Provide the [x, y] coordinate of the cell's center where the given text is located.  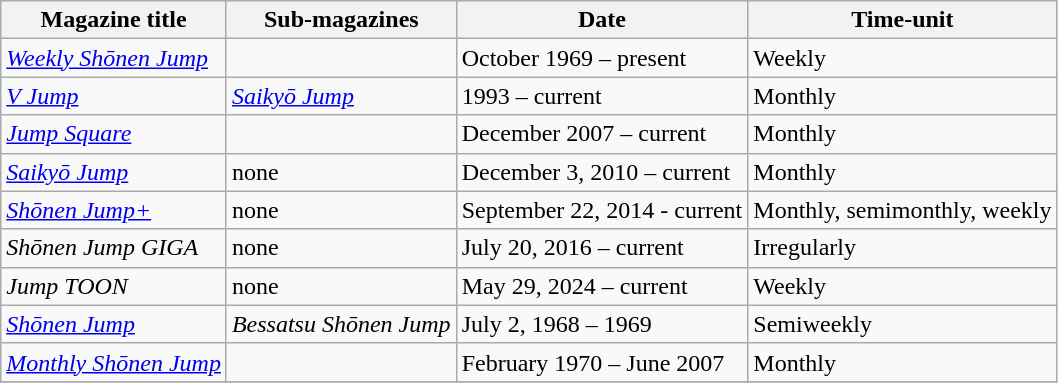
September 22, 2014 - current [602, 210]
Time-unit [902, 20]
V Jump [114, 96]
Date [602, 20]
1993 – current [602, 96]
Magazine title [114, 20]
July 20, 2016 – current [602, 248]
Semiweekly [902, 324]
Monthly Shōnen Jump [114, 362]
Shōnen Jump [114, 324]
Bessatsu Shōnen Jump [341, 324]
February 1970 – June 2007 [602, 362]
Shōnen Jump+ [114, 210]
Irregularly [902, 248]
Sub-magazines [341, 20]
Shōnen Jump GIGA [114, 248]
Jump TOON [114, 286]
May 29, 2024 – current [602, 286]
Weekly Shōnen Jump [114, 58]
Monthly, semimonthly, weekly [902, 210]
October 1969 – present [602, 58]
Jump Square [114, 134]
December 3, 2010 – current [602, 172]
December 2007 – current [602, 134]
July 2, 1968 – 1969 [602, 324]
